Detect which cell encompasses the target text, then output its (X, Y) center coordinate. 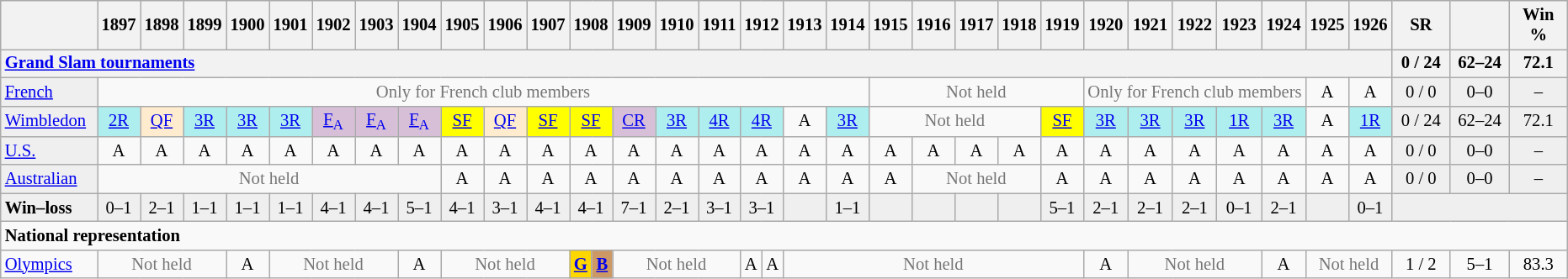
83.3 (1539, 264)
2R (120, 121)
1924 (1284, 24)
1921 (1150, 24)
1911 (720, 24)
1906 (505, 24)
1900 (247, 24)
1901 (291, 24)
Wimbledon (49, 121)
1907 (549, 24)
1916 (933, 24)
1898 (162, 24)
1920 (1106, 24)
1919 (1062, 24)
1909 (635, 24)
1918 (1018, 24)
1904 (419, 24)
1913 (805, 24)
1908 (591, 24)
1915 (890, 24)
B (602, 264)
Win–loss (49, 208)
U.S. (49, 150)
Grand Slam tournaments (697, 63)
1902 (333, 24)
1912 (761, 24)
1 / 2 (1421, 264)
1926 (1370, 24)
G (581, 264)
CR (635, 121)
1922 (1195, 24)
French (49, 92)
1917 (976, 24)
1914 (847, 24)
Australian (49, 179)
1910 (677, 24)
1923 (1239, 24)
National representation (784, 235)
1897 (120, 24)
Win % (1539, 24)
1925 (1326, 24)
1905 (463, 24)
SR (1421, 24)
Olympics (49, 264)
1899 (205, 24)
7–1 (635, 208)
1903 (377, 24)
